Scan for the cell matching the given text and deliver its [x, y] coordinate at center. 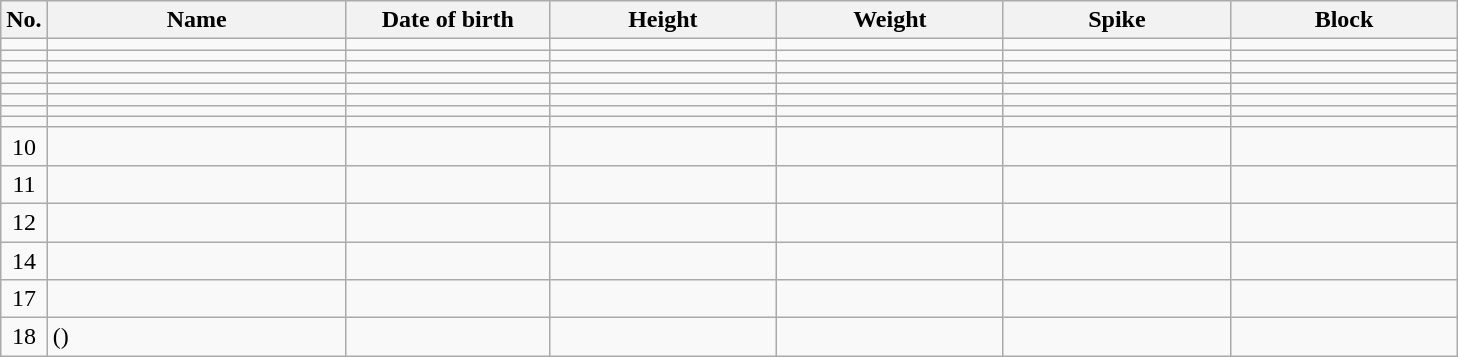
No. [24, 20]
17 [24, 299]
() [196, 337]
Spike [1116, 20]
11 [24, 184]
18 [24, 337]
14 [24, 261]
12 [24, 222]
Name [196, 20]
10 [24, 146]
Weight [890, 20]
Block [1344, 20]
Date of birth [448, 20]
Height [662, 20]
